Scan for the cell matching the given text and deliver its (x, y) coordinate at center. 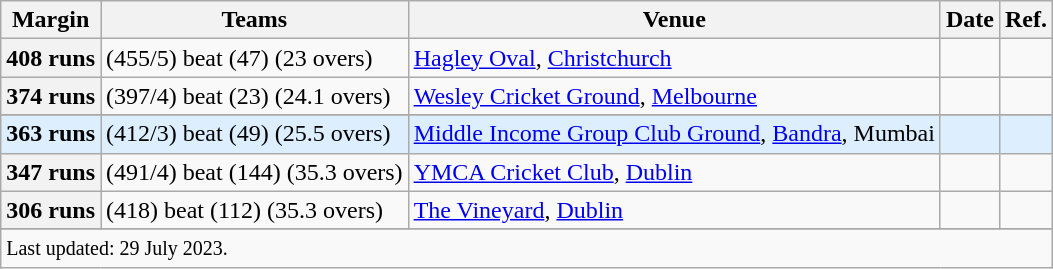
Hagley Oval, Christchurch (674, 58)
YMCA Cricket Club, Dublin (674, 172)
Date (970, 20)
(455/5) beat (47) (23 overs) (254, 58)
Margin (51, 20)
Teams (254, 20)
374 runs (51, 96)
Last updated: 29 July 2023. (527, 248)
(491/4) beat (144) (35.3 overs) (254, 172)
306 runs (51, 210)
(418) beat (112) (35.3 overs) (254, 210)
Ref. (1026, 20)
The Vineyard, Dublin (674, 210)
363 runs (51, 134)
Middle Income Group Club Ground, Bandra, Mumbai (674, 134)
Wesley Cricket Ground, Melbourne (674, 96)
347 runs (51, 172)
408 runs (51, 58)
(412/3) beat (49) (25.5 overs) (254, 134)
(397/4) beat (23) (24.1 overs) (254, 96)
Venue (674, 20)
